Scan for the cell matching the given text and deliver its (x, y) coordinate at center. 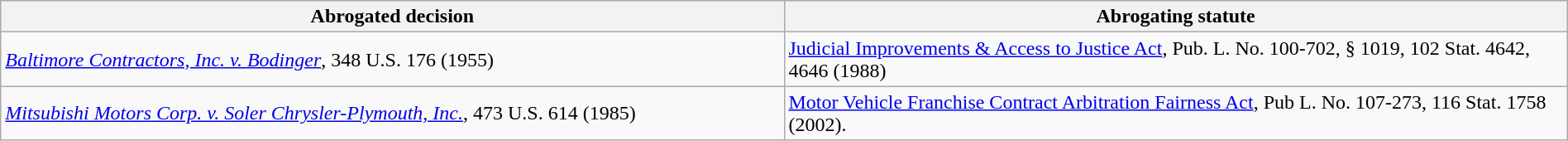
Abrogated decision (392, 17)
Mitsubishi Motors Corp. v. Soler Chrysler-Plymouth, Inc., 473 U.S. 614 (1985) (392, 113)
Abrogating statute (1176, 17)
Judicial Improvements & Access to Justice Act, Pub. L. No. 100-702, § 1019, 102 Stat. 4642, 4646 (1988) (1176, 60)
Motor Vehicle Franchise Contract Arbitration Fairness Act, Pub L. No. 107-273, 116 Stat. 1758 (2002). (1176, 113)
Baltimore Contractors, Inc. v. Bodinger, 348 U.S. 176 (1955) (392, 60)
